Provide the [x, y] coordinate of the cell's center where the given text is located.  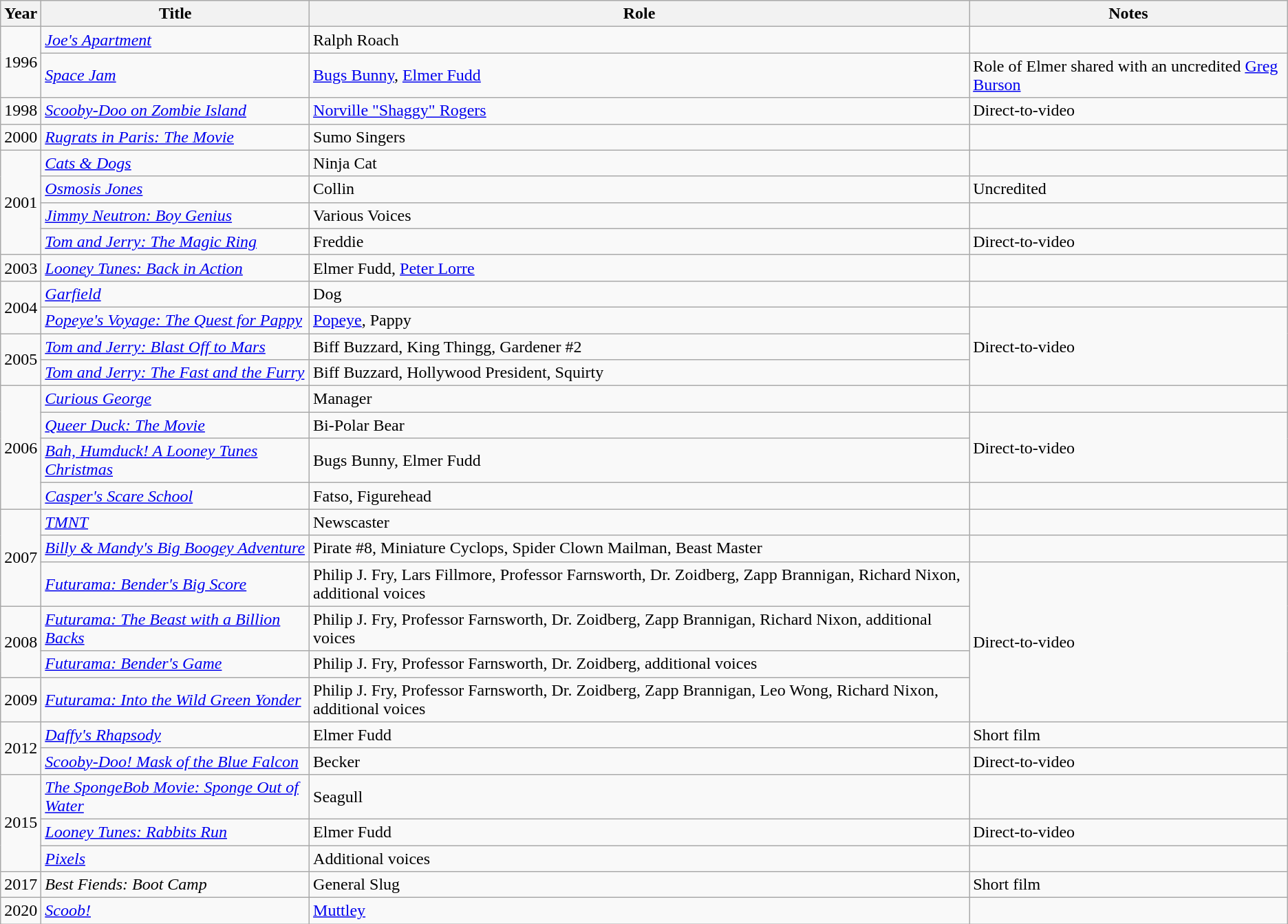
Curious George [175, 399]
2005 [21, 359]
Ninja Cat [640, 163]
Daffy's Rhapsody [175, 735]
2017 [21, 885]
2009 [21, 699]
TMNT [175, 522]
Looney Tunes: Rabbits Run [175, 832]
2006 [21, 447]
2015 [21, 823]
Freddie [640, 241]
Popeye, Pappy [640, 320]
1996 [21, 62]
Philip J. Fry, Professor Farnsworth, Dr. Zoidberg, Zapp Brannigan, Leo Wong, Richard Nixon, additional voices [640, 699]
Role of Elmer shared with an uncredited Greg Burson [1128, 76]
Queer Duck: The Movie [175, 425]
Cats & Dogs [175, 163]
Norville "Shaggy" Rogers [640, 111]
2001 [21, 202]
Sumo Singers [640, 137]
Scooby-Doo! Mask of the Blue Falcon [175, 761]
Elmer Fudd, Peter Lorre [640, 268]
Additional voices [640, 858]
Pirate #8, Miniature Cyclops, Spider Clown Mailman, Beast Master [640, 548]
Becker [640, 761]
Best Fiends: Boot Camp [175, 885]
Role [640, 14]
Futurama: The Beast with a Billion Backs [175, 629]
Popeye's Voyage: The Quest for Pappy [175, 320]
Uncredited [1128, 189]
Title [175, 14]
The SpongeBob Movie: Sponge Out of Water [175, 797]
Newscaster [640, 522]
Philip J. Fry, Lars Fillmore, Professor Farnsworth, Dr. Zoidberg, Zapp Brannigan, Richard Nixon, additional voices [640, 583]
1998 [21, 111]
2007 [21, 557]
Casper's Scare School [175, 496]
Rugrats in Paris: The Movie [175, 137]
2003 [21, 268]
Ralph Roach [640, 40]
Tom and Jerry: The Magic Ring [175, 241]
Seagull [640, 797]
Philip J. Fry, Professor Farnsworth, Dr. Zoidberg, additional voices [640, 664]
Biff Buzzard, King Thingg, Gardener #2 [640, 346]
Tom and Jerry: The Fast and the Furry [175, 373]
2000 [21, 137]
Futurama: Bender's Game [175, 664]
Space Jam [175, 76]
Fatso, Figurehead [640, 496]
Notes [1128, 14]
2012 [21, 748]
Scoob! [175, 911]
Joe's Apartment [175, 40]
Pixels [175, 858]
Philip J. Fry, Professor Farnsworth, Dr. Zoidberg, Zapp Brannigan, Richard Nixon, additional voices [640, 629]
Garfield [175, 294]
Muttley [640, 911]
General Slug [640, 885]
Scooby-Doo on Zombie Island [175, 111]
Futurama: Bender's Big Score [175, 583]
Bah, Humduck! A Looney Tunes Christmas [175, 461]
Tom and Jerry: Blast Off to Mars [175, 346]
Biff Buzzard, Hollywood President, Squirty [640, 373]
2008 [21, 641]
Various Voices [640, 215]
Osmosis Jones [175, 189]
Dog [640, 294]
Year [21, 14]
Manager [640, 399]
Bi-Polar Bear [640, 425]
2004 [21, 307]
Looney Tunes: Back in Action [175, 268]
Jimmy Neutron: Boy Genius [175, 215]
Futurama: Into the Wild Green Yonder [175, 699]
Billy & Mandy's Big Boogey Adventure [175, 548]
2020 [21, 911]
Collin [640, 189]
